Detect which cell encompasses the target text, then output its [x, y] center coordinate. 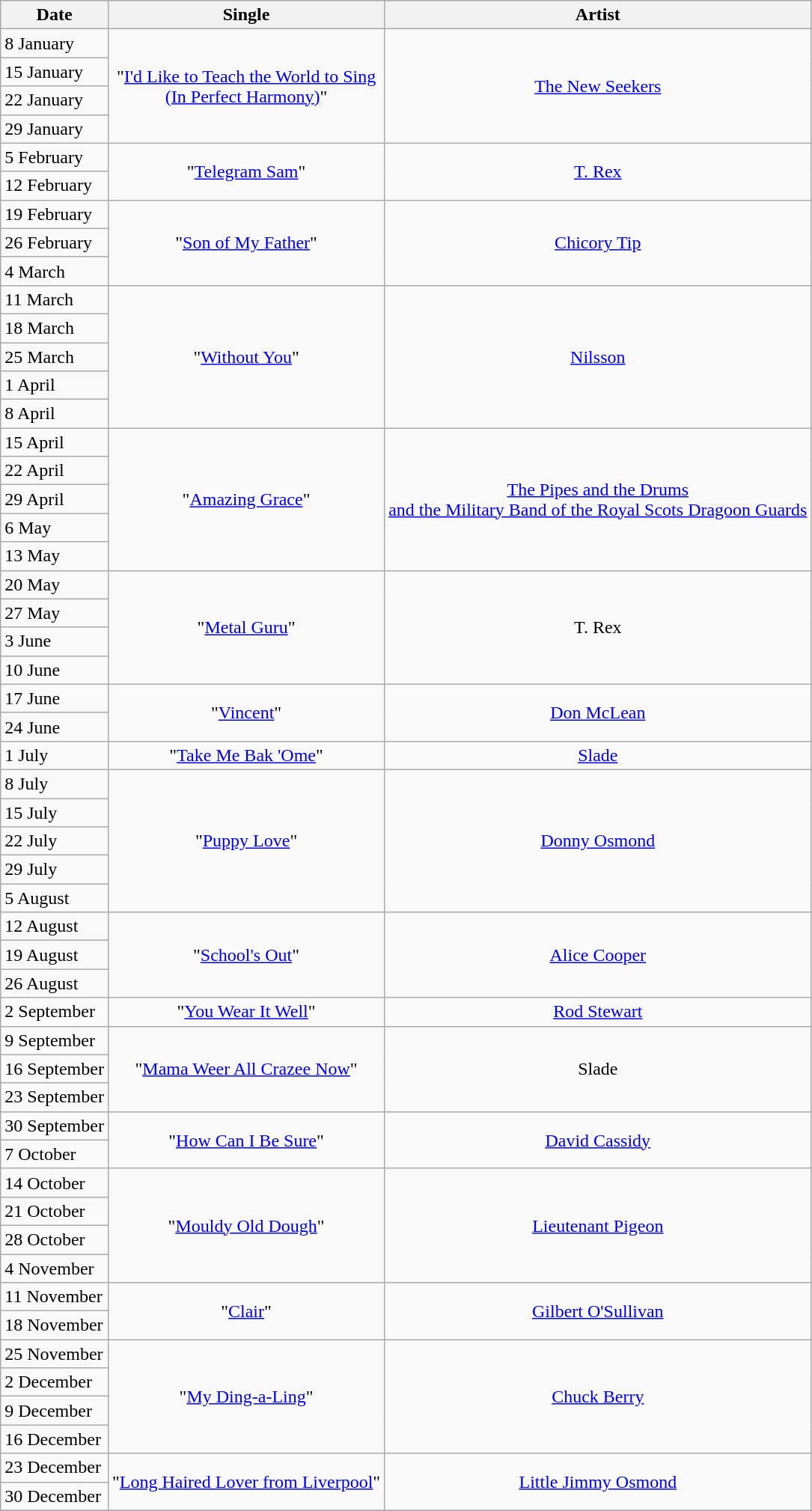
29 January [55, 129]
12 February [55, 186]
16 December [55, 1439]
6 May [55, 528]
Artist [598, 15]
15 January [55, 72]
The Pipes and the Drums and the Military Band of the Royal Scots Dragoon Guards [598, 499]
17 June [55, 698]
7 October [55, 1154]
22 January [55, 100]
29 July [55, 870]
Donny Osmond [598, 840]
16 September [55, 1069]
"Clair" [245, 1311]
Little Jimmy Osmond [598, 1482]
Gilbert O'Sullivan [598, 1311]
9 December [55, 1411]
1 July [55, 755]
23 September [55, 1097]
Chicory Tip [598, 242]
2 September [55, 1012]
Alice Cooper [598, 955]
30 December [55, 1496]
19 August [55, 955]
"Metal Guru" [245, 627]
29 April [55, 499]
26 August [55, 983]
4 November [55, 1269]
22 April [55, 471]
23 December [55, 1468]
"Long Haired Lover from Liverpool" [245, 1482]
Don McLean [598, 712]
18 November [55, 1325]
"Puppy Love" [245, 840]
David Cassidy [598, 1140]
Date [55, 15]
18 March [55, 328]
8 January [55, 43]
26 February [55, 242]
12 August [55, 927]
2 December [55, 1382]
27 May [55, 613]
3 June [55, 641]
15 April [55, 442]
1 April [55, 385]
5 August [55, 898]
9 September [55, 1040]
11 November [55, 1297]
"Amazing Grace" [245, 499]
"Vincent" [245, 712]
"I'd Like to Teach the World to Sing(In Perfect Harmony)" [245, 86]
"Mama Weer All Crazee Now" [245, 1069]
22 July [55, 841]
4 March [55, 271]
25 March [55, 357]
Lieutenant Pigeon [598, 1225]
28 October [55, 1239]
19 February [55, 214]
"Take Me Bak 'Ome" [245, 755]
"Telegram Sam" [245, 171]
20 May [55, 584]
13 May [55, 556]
"My Ding-a-Ling" [245, 1396]
Single [245, 15]
Nilsson [598, 356]
The New Seekers [598, 86]
Chuck Berry [598, 1396]
Rod Stewart [598, 1012]
15 July [55, 812]
8 July [55, 784]
"Without You" [245, 356]
11 March [55, 299]
30 September [55, 1126]
10 June [55, 670]
24 June [55, 727]
"Son of My Father" [245, 242]
8 April [55, 414]
5 February [55, 157]
21 October [55, 1211]
"How Can I Be Sure" [245, 1140]
"School's Out" [245, 955]
"You Wear It Well" [245, 1012]
14 October [55, 1182]
25 November [55, 1354]
"Mouldy Old Dough" [245, 1225]
